Locate the cell with the specified text and output its [x, y] center coordinate. 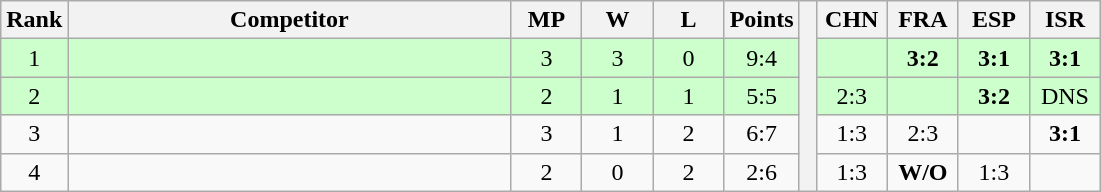
Rank [34, 20]
5:5 [762, 96]
Points [762, 20]
W/O [922, 172]
4 [34, 172]
MP [546, 20]
Competitor [290, 20]
L [688, 20]
ISR [1064, 20]
W [618, 20]
FRA [922, 20]
9:4 [762, 58]
ESP [994, 20]
2:6 [762, 172]
CHN [852, 20]
DNS [1064, 96]
6:7 [762, 134]
